Search for the cell housing the specified text and yield its (x, y) center coordinate. 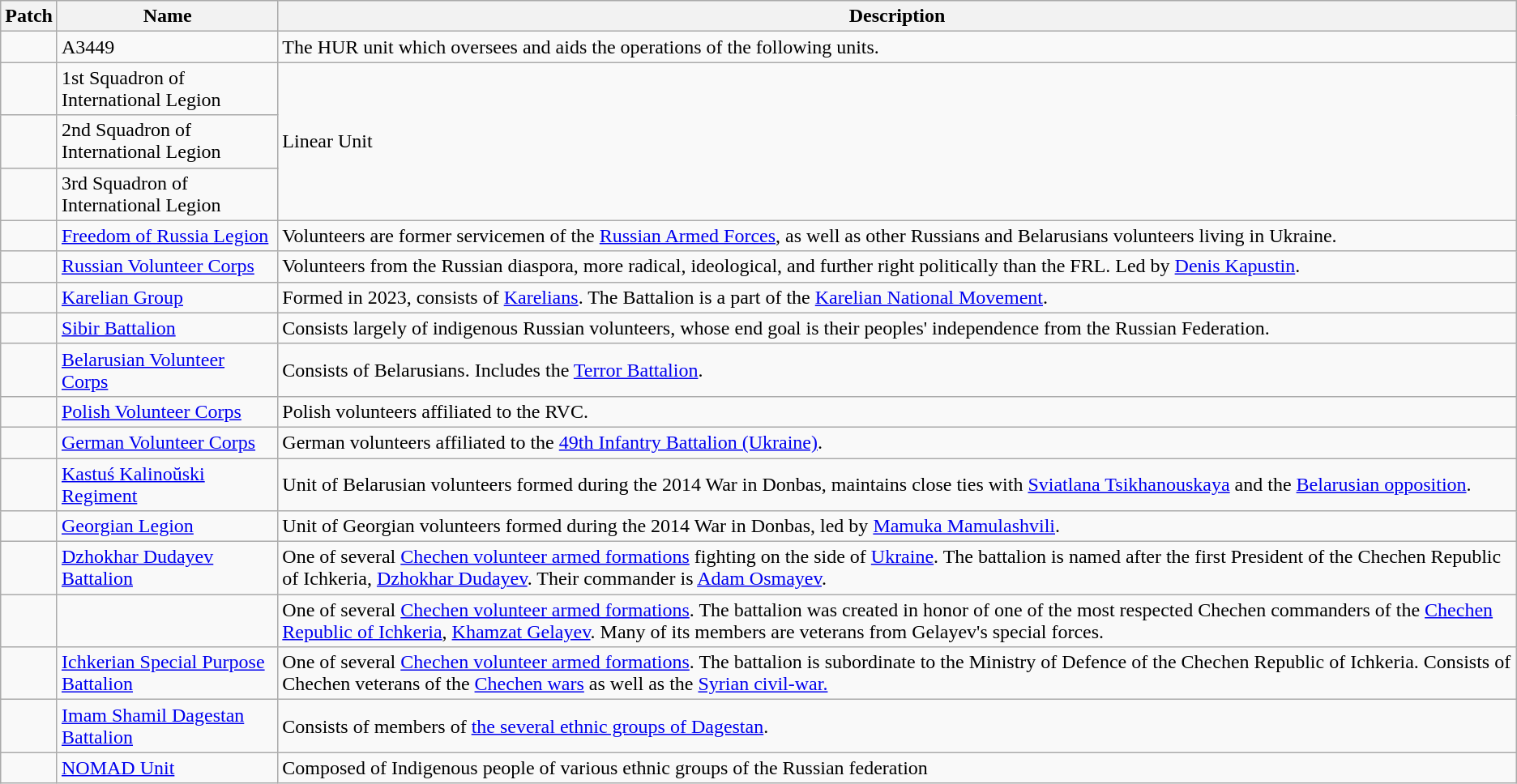
Imam Shamil Dagestan Battalion (167, 726)
Unit of Belarusian volunteers formed during the 2014 War in Donbas, maintains close ties with Sviatlana Tsikhanouskaya and the Belarusian opposition. (897, 484)
Name (167, 16)
Description (897, 16)
2nd Squadron of International Legion (167, 141)
Sibir Battalion (167, 328)
German volunteers affiliated to the 49th Infantry Battalion (Ukraine). (897, 442)
Linear Unit (897, 141)
Ichkerian Special Purpose Battalion (167, 674)
Consists of Belarusians. Includes the Terror Battalion. (897, 369)
Georgian Legion (167, 526)
NOMAD Unit (167, 768)
Karelian Group (167, 297)
A3449 (167, 47)
3rd Squadron of International Legion (167, 194)
Consists of members of the several ethnic groups of Dagestan. (897, 726)
The HUR unit which oversees and aids the operations of the following units. (897, 47)
Unit of Georgian volunteers formed during the 2014 War in Donbas, led by Mamuka Mamulashvili. (897, 526)
Dzhokhar Dudayev Battalion (167, 569)
Polish volunteers affiliated to the RVC. (897, 411)
Polish Volunteer Corps (167, 411)
Formed in 2023, consists of Karelians. The Battalion is a part of the Karelian National Movement. (897, 297)
Belarusian Volunteer Corps (167, 369)
Russian Volunteer Corps (167, 266)
Volunteers from the Russian diaspora, more radical, ideological, and further right politically than the FRL. Led by Denis Kapustin. (897, 266)
Kastuś Kalinoŭski Regiment (167, 484)
Consists largely of indigenous Russian volunteers, whose end goal is their peoples' independence from the Russian Federation. (897, 328)
Patch (29, 16)
Freedom of Russia Legion (167, 236)
1st Squadron of International Legion (167, 89)
Composed of Indigenous people of various ethnic groups of the Russian federation (897, 768)
German Volunteer Corps (167, 442)
Volunteers are former servicemen of the Russian Armed Forces, as well as other Russians and Belarusians volunteers living in Ukraine. (897, 236)
